Scan for the cell matching the given text and deliver its [x, y] coordinate at center. 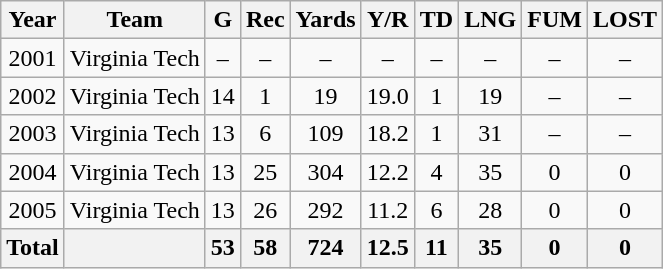
Yards [326, 20]
2003 [33, 134]
109 [326, 134]
11 [436, 248]
G [222, 20]
LOST [624, 20]
31 [490, 134]
19.0 [388, 96]
724 [326, 248]
2005 [33, 210]
12.5 [388, 248]
53 [222, 248]
304 [326, 172]
12.2 [388, 172]
2002 [33, 96]
25 [265, 172]
TD [436, 20]
11.2 [388, 210]
28 [490, 210]
14 [222, 96]
292 [326, 210]
Rec [265, 20]
26 [265, 210]
Year [33, 20]
58 [265, 248]
Y/R [388, 20]
Team [134, 20]
18.2 [388, 134]
2001 [33, 58]
Total [33, 248]
2004 [33, 172]
FUM [555, 20]
4 [436, 172]
LNG [490, 20]
